From the cell containing the given text, extract its center point as [X, Y] coordinate. 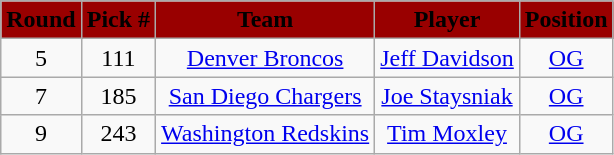
San Diego Chargers [266, 96]
7 [41, 96]
Tim Moxley [448, 134]
111 [118, 58]
243 [118, 134]
Jeff Davidson [448, 58]
185 [118, 96]
Joe Staysniak [448, 96]
9 [41, 134]
Pick # [118, 20]
Player [448, 20]
Position [566, 20]
Washington Redskins [266, 134]
Round [41, 20]
5 [41, 58]
Team [266, 20]
Denver Broncos [266, 58]
